Extract the (x, y) coordinate from the center of the cell holding the provided text.  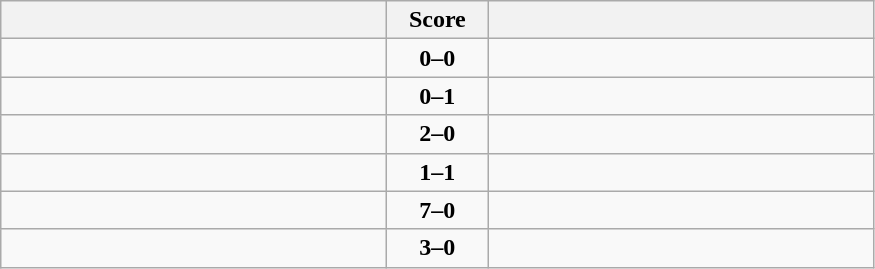
0–1 (438, 96)
Score (438, 20)
2–0 (438, 134)
7–0 (438, 210)
3–0 (438, 248)
1–1 (438, 172)
0–0 (438, 58)
